Find where the given text appears and provide that cell's center as (x, y) coordinate. 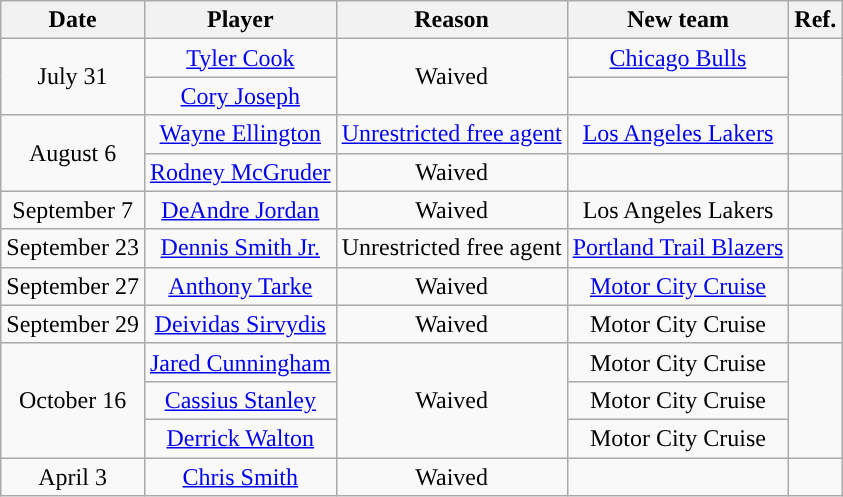
Ref. (816, 20)
Dennis Smith Jr. (240, 248)
Jared Cunningham (240, 362)
Chris Smith (240, 477)
Cory Joseph (240, 96)
DeAndre Jordan (240, 210)
Deividas Sirvydis (240, 324)
Player (240, 20)
September 27 (73, 286)
Cassius Stanley (240, 400)
April 3 (73, 477)
September 23 (73, 248)
Wayne Ellington (240, 134)
Derrick Walton (240, 438)
Portland Trail Blazers (678, 248)
New team (678, 20)
July 31 (73, 77)
Rodney McGruder (240, 172)
Tyler Cook (240, 58)
October 16 (73, 400)
September 7 (73, 210)
Chicago Bulls (678, 58)
September 29 (73, 324)
August 6 (73, 153)
Reason (452, 20)
Anthony Tarke (240, 286)
Date (73, 20)
